Search for the cell housing the specified text and yield its [X, Y] center coordinate. 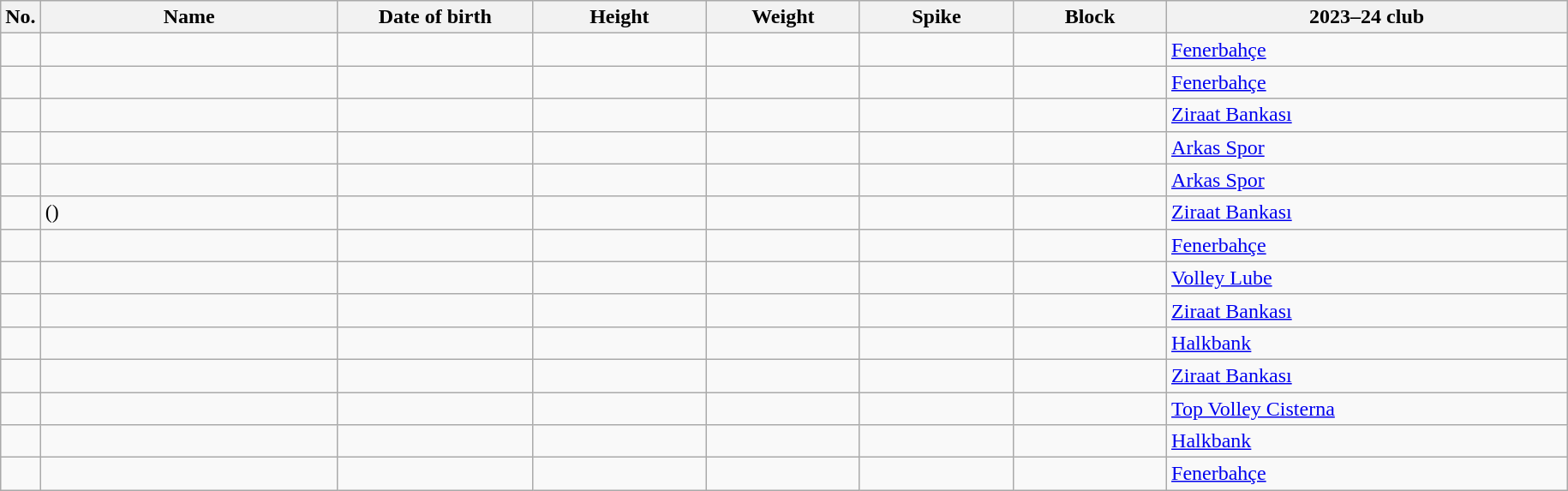
Spike [936, 17]
Weight [783, 17]
Volley Lube [1368, 278]
No. [21, 17]
() [189, 213]
Date of birth [435, 17]
Name [189, 17]
Top Volley Cisterna [1368, 409]
Height [619, 17]
Block [1090, 17]
2023–24 club [1368, 17]
